Provide the (X, Y) coordinate of the cell's center where the given text is located.  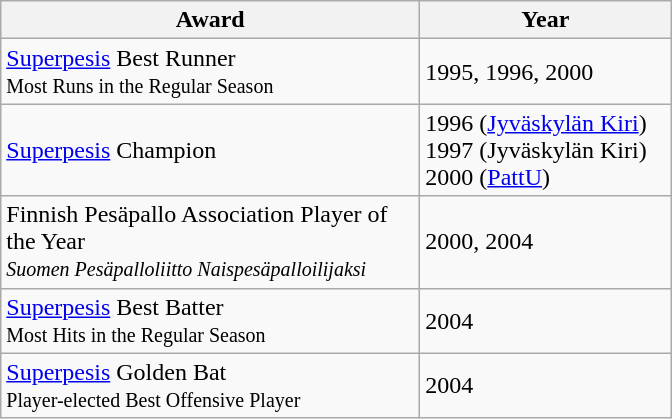
Superpesis Golden BatPlayer-elected Best Offensive Player (210, 386)
Superpesis Champion (210, 150)
1996 (Jyväskylän Kiri)1997 (Jyväskylän Kiri)2000 (PattU) (546, 150)
Superpesis Best BatterMost Hits in the Regular Season (210, 320)
Award (210, 20)
Superpesis Best RunnerMost Runs in the Regular Season (210, 72)
Finnish Pesäpallo Association Player of the YearSuomen Pesäpalloliitto Naispesäpalloilijaksi (210, 242)
Year (546, 20)
1995, 1996, 2000 (546, 72)
2000, 2004 (546, 242)
